Locate the cell with the specified text and output its (x, y) center coordinate. 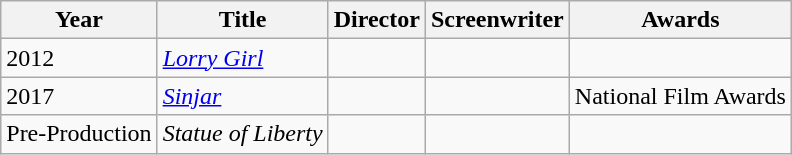
Lorry Girl (242, 58)
Awards (680, 20)
Statue of Liberty (242, 134)
2012 (79, 58)
Pre-Production (79, 134)
Title (242, 20)
Director (376, 20)
2017 (79, 96)
Sinjar (242, 96)
Year (79, 20)
National Film Awards (680, 96)
Screenwriter (497, 20)
